From the cell containing the given text, extract its center point as (X, Y) coordinate. 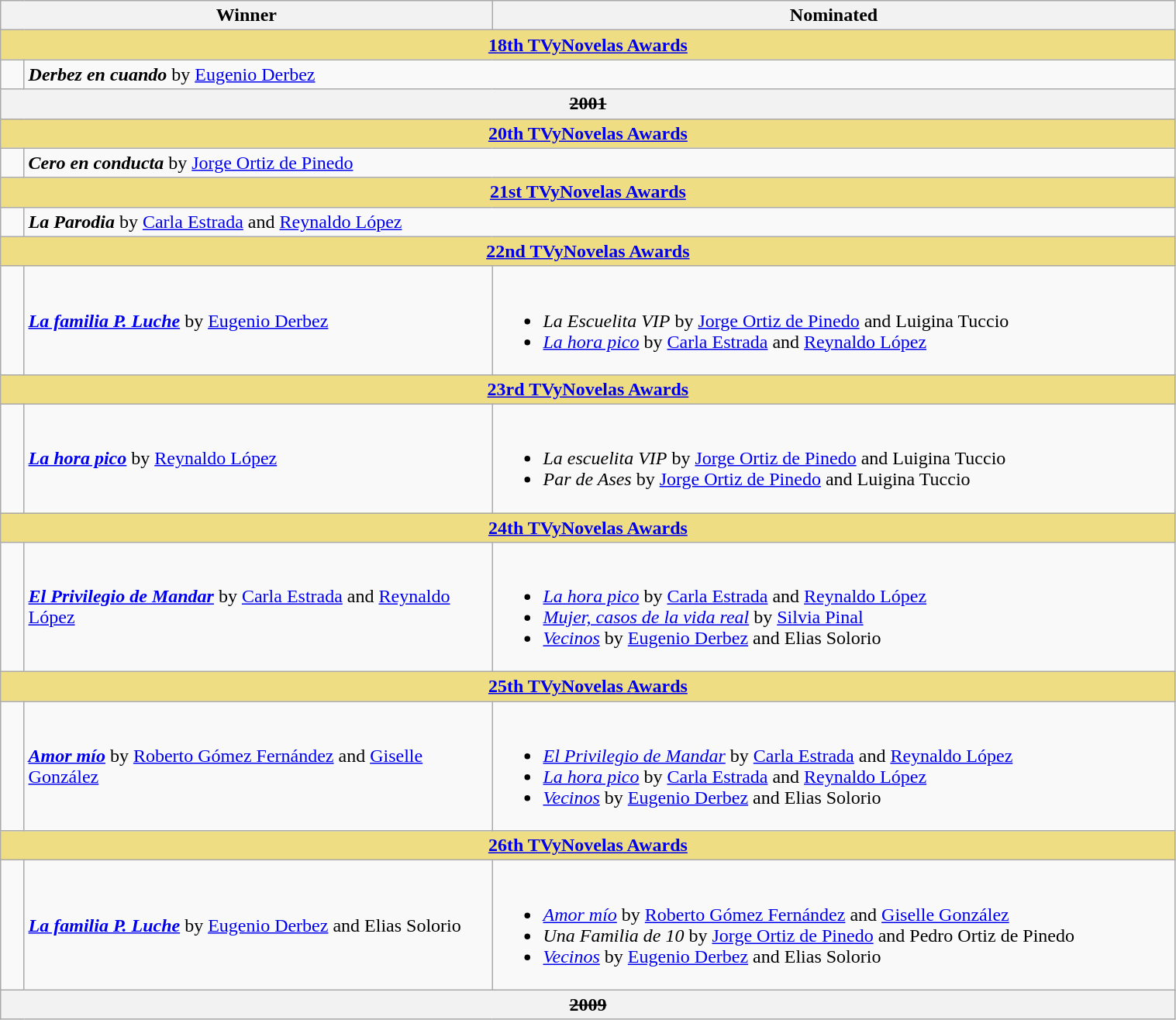
El Privilegio de Mandar by Carla Estrada and Reynaldo López (258, 608)
La familia P. Luche by Eugenio Derbez (258, 320)
Nominated (834, 16)
La hora pico by Reynaldo López (258, 458)
La escuelita VIP by Jorge Ortiz de Pinedo and Luigina TuccioPar de Ases by Jorge Ortiz de Pinedo and Luigina Tuccio (834, 458)
Cero en conducta by Jorge Ortiz de Pinedo (600, 163)
La Escuelita VIP by Jorge Ortiz de Pinedo and Luigina TuccioLa hora pico by Carla Estrada and Reynaldo López (834, 320)
26th TVyNovelas Awards (588, 846)
25th TVyNovelas Awards (588, 687)
Derbez en cuando by Eugenio Derbez (600, 74)
La Parodia by Carla Estrada and Reynaldo López (600, 222)
Amor mío by Roberto Gómez Fernández and Giselle González (258, 766)
2009 (588, 1004)
2001 (588, 104)
24th TVyNovelas Awards (588, 528)
La familia P. Luche by Eugenio Derbez and Elias Solorio (258, 925)
22nd TVyNovelas Awards (588, 251)
18th TVyNovelas Awards (588, 45)
23rd TVyNovelas Awards (588, 389)
20th TVyNovelas Awards (588, 133)
La hora pico by Carla Estrada and Reynaldo LópezMujer, casos de la vida real by Silvia PinalVecinos by Eugenio Derbez and Elias Solorio (834, 608)
21st TVyNovelas Awards (588, 192)
Winner (247, 16)
